For the text-containing cell, return its midpoint in [X, Y] coordinate format. 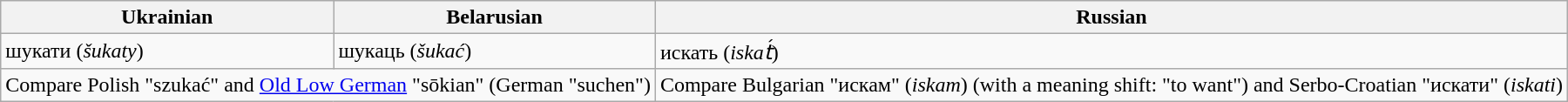
Compare Polish "szukać" and Old Low German "sōkian" (German "suchen") [328, 85]
Ukrainian [167, 17]
шукаць (šukać) [495, 51]
искать (iskat́) [1112, 51]
Belarusian [495, 17]
Russian [1112, 17]
Compare Bulgarian "искам" (iskam) (with a meaning shift: "to want") and Serbo-Croatian "искати" (iskati) [1112, 85]
шукати (šukaty) [167, 51]
